Locate the cell with the specified text and output its [x, y] center coordinate. 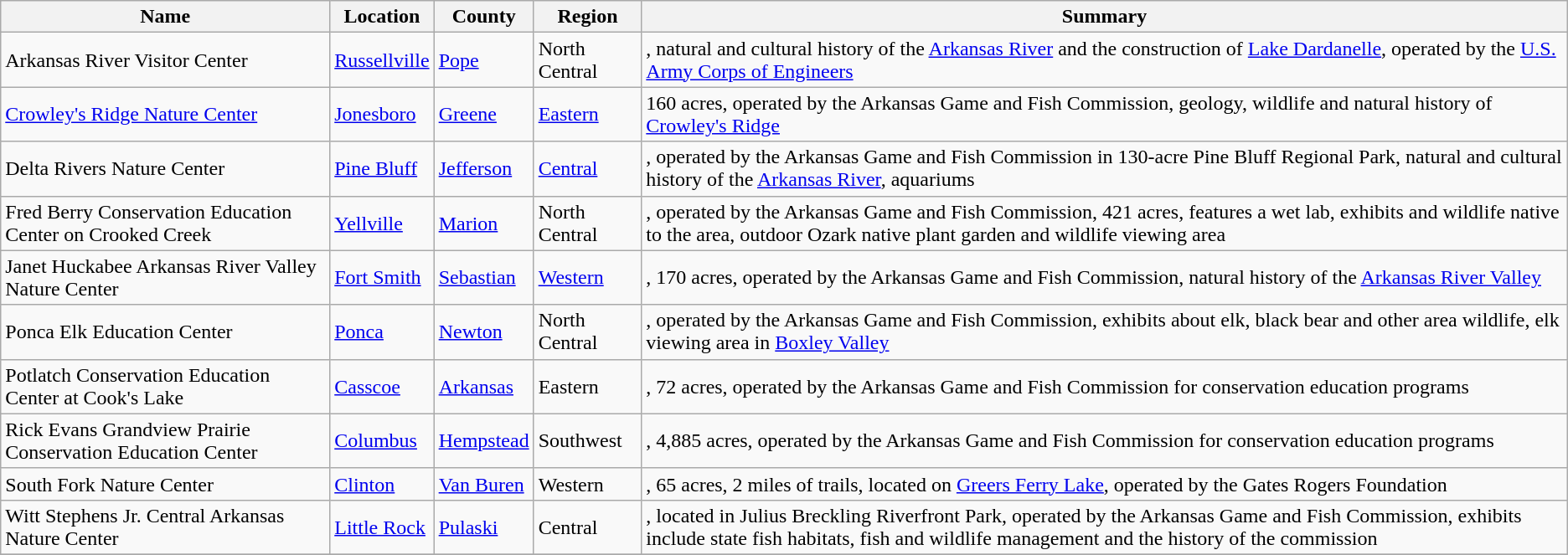
Columbus [382, 440]
Clinton [382, 484]
Hempstead [484, 440]
, 170 acres, operated by the Arkansas Game and Fish Commission, natural history of the Arkansas River Valley [1104, 278]
Marion [484, 223]
Delta Rivers Nature Center [166, 169]
, natural and cultural history of the Arkansas River and the construction of Lake Dardanelle, operated by the U.S. Army Corps of Engineers [1104, 60]
Fred Berry Conservation Education Center on Crooked Creek [166, 223]
Arkansas [484, 387]
Potlatch Conservation Education Center at Cook's Lake [166, 387]
Casscoe [382, 387]
Sebastian [484, 278]
Newton [484, 331]
160 acres, operated by the Arkansas Game and Fish Commission, geology, wildlife and natural history of Crowley's Ridge [1104, 114]
Crowley's Ridge Nature Center [166, 114]
Little Rock [382, 527]
Location [382, 17]
Pulaski [484, 527]
Jonesboro [382, 114]
Pine Bluff [382, 169]
, 65 acres, 2 miles of trails, located on Greers Ferry Lake, operated by the Gates Rogers Foundation [1104, 484]
, operated by the Arkansas Game and Fish Commission, exhibits about elk, black bear and other area wildlife, elk viewing area in Boxley Valley [1104, 331]
, 72 acres, operated by the Arkansas Game and Fish Commission for conservation education programs [1104, 387]
Pope [484, 60]
Witt Stephens Jr. Central Arkansas Nature Center [166, 527]
, 4,885 acres, operated by the Arkansas Game and Fish Commission for conservation education programs [1104, 440]
Russellville [382, 60]
Ponca Elk Education Center [166, 331]
Arkansas River Visitor Center [166, 60]
Greene [484, 114]
Janet Huckabee Arkansas River Valley Nature Center [166, 278]
Fort Smith [382, 278]
Name [166, 17]
Rick Evans Grandview Prairie Conservation Education Center [166, 440]
Yellville [382, 223]
South Fork Nature Center [166, 484]
Jefferson [484, 169]
Summary [1104, 17]
Ponca [382, 331]
County [484, 17]
Region [588, 17]
Southwest [588, 440]
Van Buren [484, 484]
